From the cell containing the given text, extract its center point as (X, Y) coordinate. 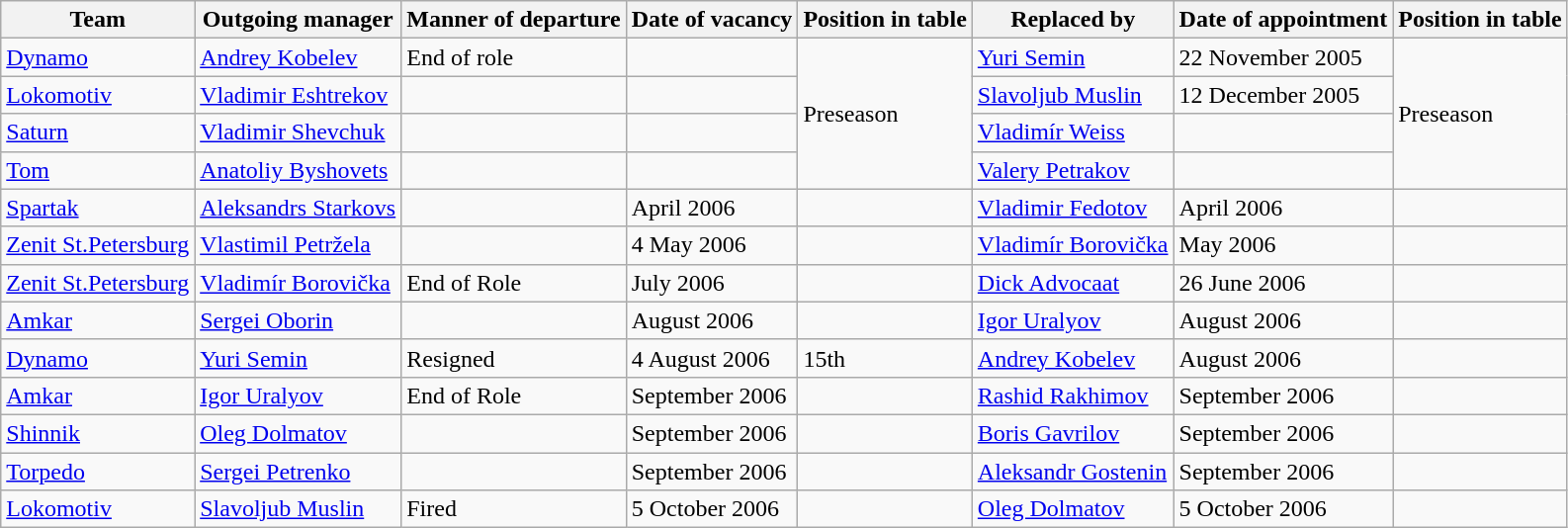
Valery Petrakov (1073, 170)
22 November 2005 (1283, 57)
Vladimir Eshtrekov (299, 95)
July 2006 (712, 283)
Boris Gavrilov (1073, 433)
Fired (514, 509)
Dick Advocaat (1073, 283)
12 December 2005 (1283, 95)
Aleksandrs Starkovs (299, 208)
Torpedo (98, 472)
Aleksandr Gostenin (1073, 472)
Tom (98, 170)
Replaced by (1073, 20)
Vlastimil Petržela (299, 245)
Vladimir Shevchuk (299, 132)
15th (885, 358)
Rashid Rakhimov (1073, 396)
Manner of departure (514, 20)
4 May 2006 (712, 245)
Saturn (98, 132)
4 August 2006 (712, 358)
End of role (514, 57)
Date of vacancy (712, 20)
Shinnik (98, 433)
Anatoliy Byshovets (299, 170)
Resigned (514, 358)
Vladimír Weiss (1073, 132)
Sergei Petrenko (299, 472)
Date of appointment (1283, 20)
Team (98, 20)
26 June 2006 (1283, 283)
Sergei Oborin (299, 320)
Spartak (98, 208)
Outgoing manager (299, 20)
May 2006 (1283, 245)
Vladimir Fedotov (1073, 208)
